Determine the (x, y) coordinate at the center of the cell enclosing the given text.  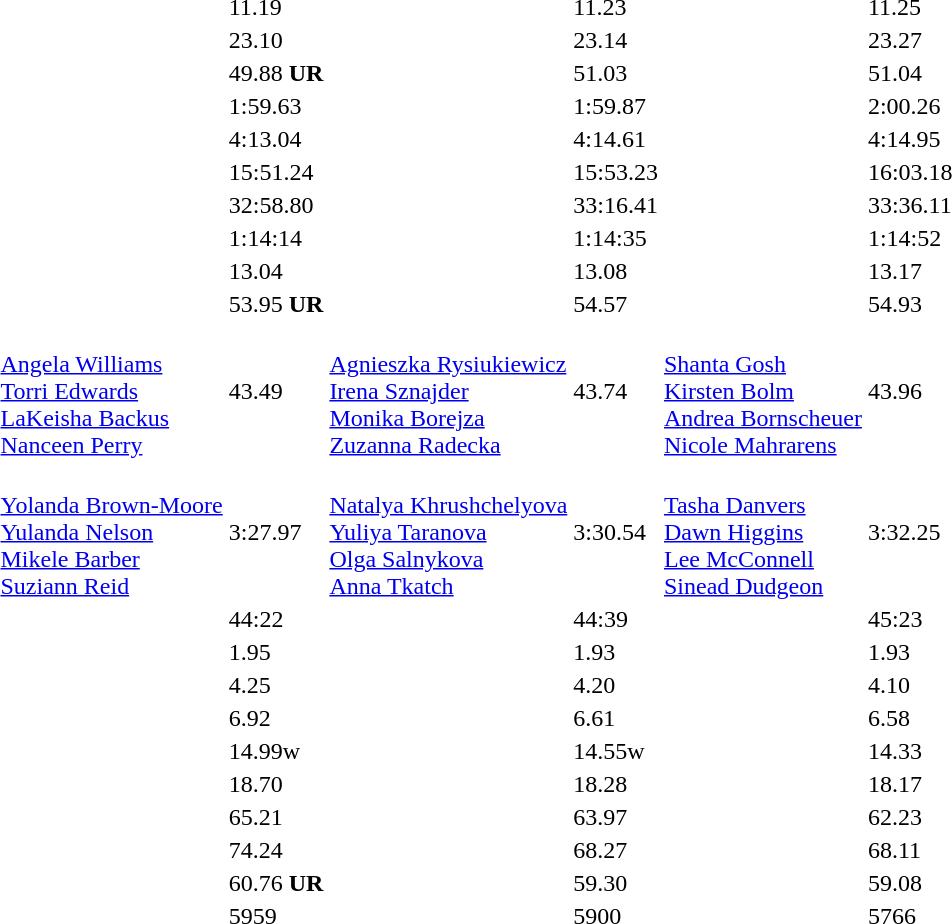
74.24 (276, 850)
Tasha DanversDawn HigginsLee McConnellSinead Dudgeon (762, 532)
68.27 (616, 850)
4:14.61 (616, 139)
44:22 (276, 619)
Shanta GoshKirsten BolmAndrea BornscheuerNicole Mahrarens (762, 391)
1:14:35 (616, 238)
54.57 (616, 304)
1.93 (616, 652)
Natalya KhrushchelyovaYuliya TaranovaOlga SalnykovaAnna Tkatch (448, 532)
Agnieszka RysiukiewiczIrena SznajderMonika BorejzaZuzanna Radecka (448, 391)
3:30.54 (616, 532)
3:27.97 (276, 532)
14.55w (616, 751)
53.95 UR (276, 304)
15:51.24 (276, 172)
65.21 (276, 817)
23.14 (616, 40)
43.49 (276, 391)
15:53.23 (616, 172)
51.03 (616, 73)
4:13.04 (276, 139)
60.76 UR (276, 883)
4.25 (276, 685)
49.88 UR (276, 73)
14.99w (276, 751)
4.20 (616, 685)
1.95 (276, 652)
13.04 (276, 271)
1:14:14 (276, 238)
1:59.63 (276, 106)
33:16.41 (616, 205)
18.70 (276, 784)
6.92 (276, 718)
1:59.87 (616, 106)
23.10 (276, 40)
18.28 (616, 784)
6.61 (616, 718)
32:58.80 (276, 205)
44:39 (616, 619)
63.97 (616, 817)
59.30 (616, 883)
13.08 (616, 271)
43.74 (616, 391)
